Return (x, y) of the center of cell containing provided text 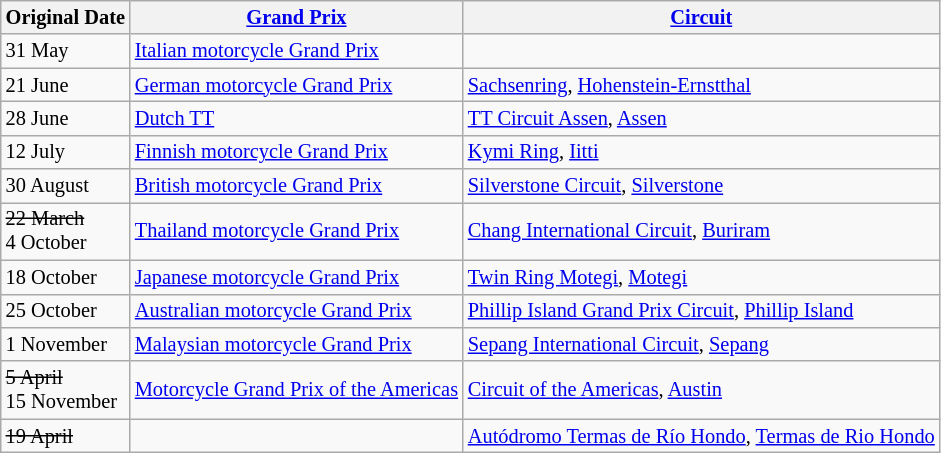
Phillip Island Grand Prix Circuit, Phillip Island (702, 311)
19 April (66, 436)
Chang International Circuit, Buriram (702, 231)
Autódromo Termas de Río Hondo, Termas de Rio Hondo (702, 436)
Motorcycle Grand Prix of the Americas (296, 390)
Dutch TT (296, 118)
TT Circuit Assen, Assen (702, 118)
28 June (66, 118)
Finnish motorcycle Grand Prix (296, 152)
18 October (66, 277)
Japanese motorcycle Grand Prix (296, 277)
Sachsenring, Hohenstein-Ernstthal (702, 85)
Original Date (66, 17)
Thailand motorcycle Grand Prix (296, 231)
30 August (66, 186)
British motorcycle Grand Prix (296, 186)
5 April15 November (66, 390)
German motorcycle Grand Prix (296, 85)
Sepang International Circuit, Sepang (702, 344)
Italian motorcycle Grand Prix (296, 51)
Grand Prix (296, 17)
Australian motorcycle Grand Prix (296, 311)
Twin Ring Motegi, Motegi (702, 277)
Malaysian motorcycle Grand Prix (296, 344)
12 July (66, 152)
22 March4 October (66, 231)
1 November (66, 344)
25 October (66, 311)
Circuit of the Americas, Austin (702, 390)
Kymi Ring, Iitti (702, 152)
21 June (66, 85)
31 May (66, 51)
Silverstone Circuit, Silverstone (702, 186)
Circuit (702, 17)
